Capture the cell that displays the provided text and extract its [x, y] central coordinate. 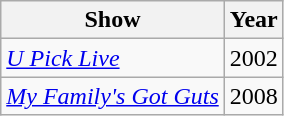
2008 [254, 96]
Show [113, 20]
My Family's Got Guts [113, 96]
2002 [254, 58]
Year [254, 20]
U Pick Live [113, 58]
